Locate the cell with the specified text and output its (x, y) center coordinate. 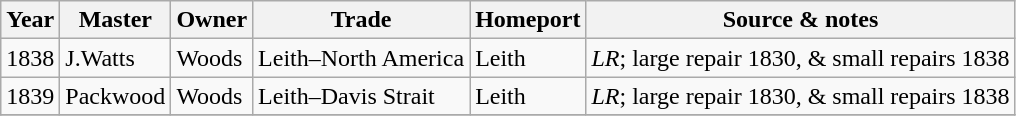
Leith–North America (362, 58)
Homeport (528, 20)
Packwood (116, 96)
J.Watts (116, 58)
Master (116, 20)
Owner (212, 20)
Year (30, 20)
1838 (30, 58)
Source & notes (800, 20)
Trade (362, 20)
Leith–Davis Strait (362, 96)
1839 (30, 96)
